Output the (X, Y) coordinate of the center of the cell containing the given text.  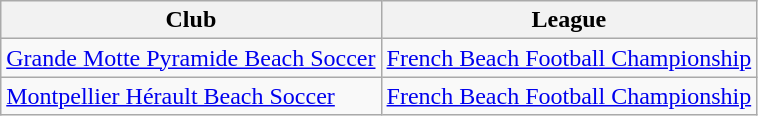
League (569, 20)
Grande Motte Pyramide Beach Soccer (191, 58)
Club (191, 20)
Montpellier Hérault Beach Soccer (191, 96)
